Find where the given text appears and provide that cell's center as [X, Y] coordinate. 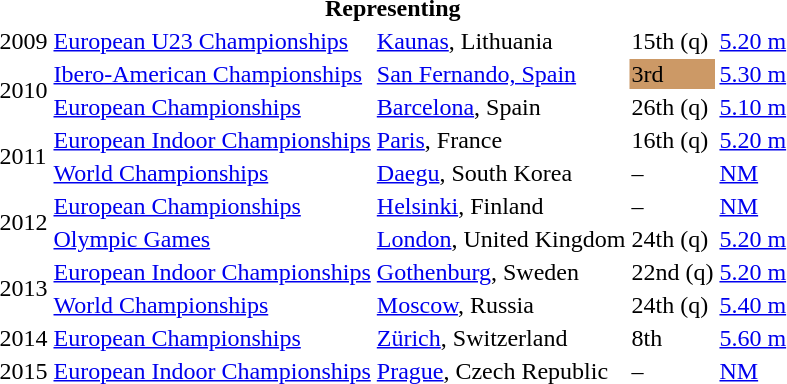
Zürich, Switzerland [501, 338]
Gothenburg, Sweden [501, 272]
15th (q) [672, 41]
Barcelona, Spain [501, 107]
Daegu, South Korea [501, 173]
Moscow, Russia [501, 305]
European U23 Championships [212, 41]
16th (q) [672, 140]
3rd [672, 74]
Helsinki, Finland [501, 206]
Paris, France [501, 140]
26th (q) [672, 107]
Ibero-American Championships [212, 74]
Kaunas, Lithuania [501, 41]
Olympic Games [212, 239]
London, United Kingdom [501, 239]
22nd (q) [672, 272]
San Fernando, Spain [501, 74]
8th [672, 338]
